Identify which cell holds the provided text, then report its [x, y] central coordinate. 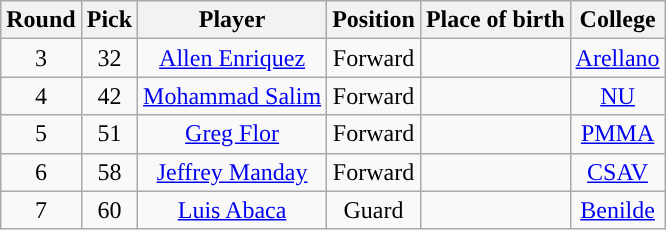
5 [41, 134]
Mohammad Salim [232, 96]
58 [109, 172]
Round [41, 20]
6 [41, 172]
Benilde [618, 210]
Arellano [618, 58]
NU [618, 96]
3 [41, 58]
Player [232, 20]
Luis Abaca [232, 210]
42 [109, 96]
7 [41, 210]
51 [109, 134]
Pick [109, 20]
Allen Enriquez [232, 58]
Guard [374, 210]
College [618, 20]
60 [109, 210]
CSAV [618, 172]
Greg Flor [232, 134]
Place of birth [495, 20]
Position [374, 20]
32 [109, 58]
PMMA [618, 134]
4 [41, 96]
Jeffrey Manday [232, 172]
